Find where the given text appears and provide that cell's center as [X, Y] coordinate. 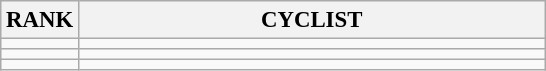
CYCLIST [312, 20]
RANK [40, 20]
